Locate the cell with the specified text and output its [x, y] center coordinate. 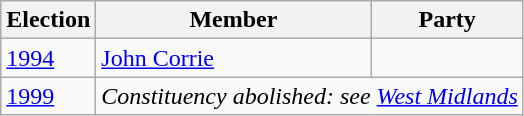
1994 [48, 58]
Member [234, 20]
1999 [48, 96]
Party [447, 20]
John Corrie [234, 58]
Constituency abolished: see West Midlands [310, 96]
Election [48, 20]
